Identify which cell holds the provided text, then report its (x, y) central coordinate. 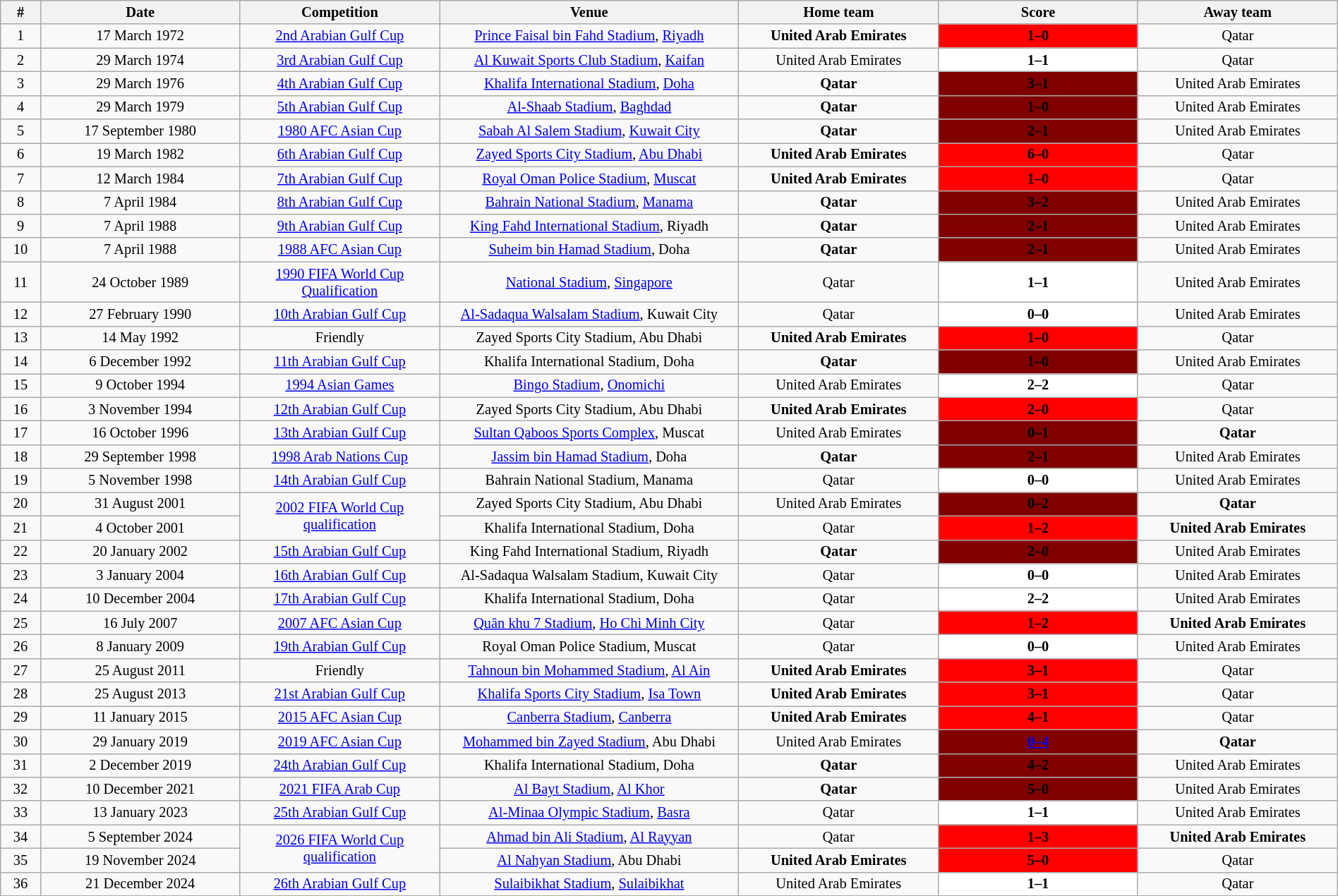
Prince Faisal bin Fahd Stadium, Riyadh (589, 36)
8 (21, 202)
4–2 (1039, 765)
4th Arabian Gulf Cup (340, 83)
25th Arabian Gulf Cup (340, 813)
31 (21, 765)
19 November 2024 (140, 860)
19th Arabian Gulf Cup (340, 646)
29 March 1979 (140, 107)
5 September 2024 (140, 837)
7 (21, 178)
10 (21, 250)
1994 Asian Games (340, 385)
29 September 1998 (140, 456)
21st Arabian Gulf Cup (340, 694)
3 November 1994 (140, 409)
15 (21, 385)
20 (21, 504)
12 March 1984 (140, 178)
28 (21, 694)
16 (21, 409)
2026 FIFA World Cup qualification (340, 848)
24 (21, 599)
14th Arabian Gulf Cup (340, 480)
2nd Arabian Gulf Cup (340, 36)
4–1 (1039, 718)
6 (21, 155)
17 (21, 432)
22 (21, 552)
Score (1039, 12)
17th Arabian Gulf Cup (340, 599)
21 (21, 528)
0–2 (1039, 504)
3 January 2004 (140, 575)
25 August 2013 (140, 694)
29 March 1974 (140, 60)
2019 AFC Asian Cup (340, 741)
19 (21, 480)
1998 Arab Nations Cup (340, 456)
Sultan Qaboos Sports Complex, Muscat (589, 432)
2007 AFC Asian Cup (340, 623)
10 December 2021 (140, 789)
Al Bayt Stadium, Al Khor (589, 789)
35 (21, 860)
7 April 1984 (140, 202)
9 October 1994 (140, 385)
Away team (1238, 12)
Competition (340, 12)
8th Arabian Gulf Cup (340, 202)
27 (21, 670)
6th Arabian Gulf Cup (340, 155)
1–3 (1039, 837)
16 October 1996 (140, 432)
26th Arabian Gulf Cup (340, 884)
21 December 2024 (140, 884)
14 (21, 362)
34 (21, 837)
1 (21, 36)
13 January 2023 (140, 813)
32 (21, 789)
27 February 1990 (140, 314)
12th Arabian Gulf Cup (340, 409)
13 (21, 338)
2 December 2019 (140, 765)
Home team (838, 12)
17 September 1980 (140, 131)
11 (21, 282)
7th Arabian Gulf Cup (340, 178)
10 December 2004 (140, 599)
6 December 1992 (140, 362)
Mohammed bin Zayed Stadium, Abu Dhabi (589, 741)
25 August 2011 (140, 670)
24 October 1989 (140, 282)
20 January 2002 (140, 552)
Sabah Al Salem Stadium, Kuwait City (589, 131)
5 November 1998 (140, 480)
Venue (589, 12)
Ahmad bin Ali Stadium, Al Rayyan (589, 837)
17 March 1972 (140, 36)
3rd Arabian Gulf Cup (340, 60)
Bingo Stadium, Onomichi (589, 385)
13th Arabian Gulf Cup (340, 432)
0–4 (1039, 741)
5th Arabian Gulf Cup (340, 107)
15th Arabian Gulf Cup (340, 552)
1990 FIFA World Cup Qualification (340, 282)
25 (21, 623)
31 August 2001 (140, 504)
10th Arabian Gulf Cup (340, 314)
Al Nahyan Stadium, Abu Dhabi (589, 860)
16th Arabian Gulf Cup (340, 575)
23 (21, 575)
0–1 (1039, 432)
3 (21, 83)
Date (140, 12)
19 March 1982 (140, 155)
1988 AFC Asian Cup (340, 250)
29 January 2019 (140, 741)
Al-Shaab Stadium, Baghdad (589, 107)
14 May 1992 (140, 338)
2002 FIFA World Cup qualification (340, 515)
36 (21, 884)
Tahnoun bin Mohammed Stadium, Al Ain (589, 670)
9 (21, 226)
11th Arabian Gulf Cup (340, 362)
5 (21, 131)
29 March 1976 (140, 83)
11 January 2015 (140, 718)
16 July 2007 (140, 623)
18 (21, 456)
Canberra Stadium, Canberra (589, 718)
2 (21, 60)
National Stadium, Singapore (589, 282)
1980 AFC Asian Cup (340, 131)
30 (21, 741)
8 January 2009 (140, 646)
Suheim bin Hamad Stadium, Doha (589, 250)
Khalifa Sports City Stadium, Isa Town (589, 694)
# (21, 12)
6–0 (1039, 155)
2021 FIFA Arab Cup (340, 789)
Sulaibikhat Stadium, Sulaibikhat (589, 884)
12 (21, 314)
4 (21, 107)
4 October 2001 (140, 528)
24th Arabian Gulf Cup (340, 765)
9th Arabian Gulf Cup (340, 226)
Jassim bin Hamad Stadium, Doha (589, 456)
Quân khu 7 Stadium, Ho Chi Minh City (589, 623)
33 (21, 813)
26 (21, 646)
Al Kuwait Sports Club Stadium, Kaifan (589, 60)
2015 AFC Asian Cup (340, 718)
Al-Minaa Olympic Stadium, Basra (589, 813)
3–2 (1039, 202)
29 (21, 718)
